Determine the (x, y) coordinate at the center of the cell enclosing the given text.  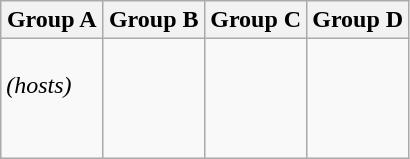
Group D (358, 20)
Group C (256, 20)
Group A (52, 20)
(hosts) (52, 98)
Group B (154, 20)
